Locate the cell with the specified text and output its (X, Y) center coordinate. 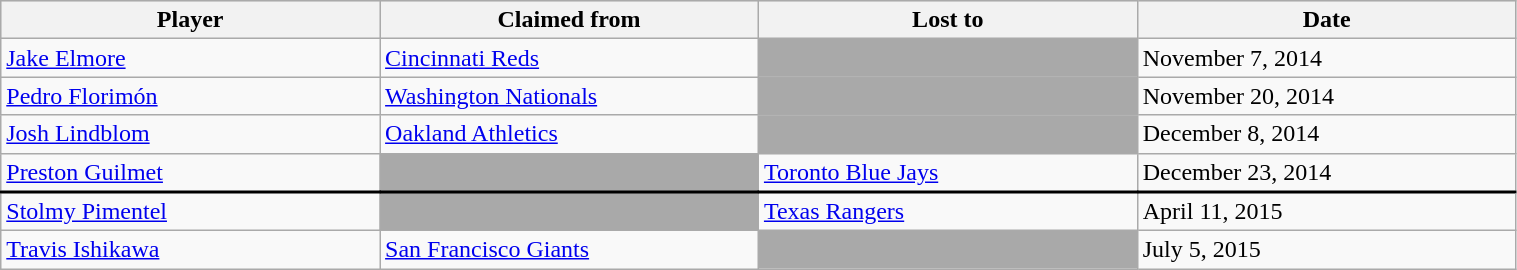
Josh Lindblom (190, 134)
Jake Elmore (190, 58)
Stolmy Pimentel (190, 212)
Date (1326, 20)
Player (190, 20)
Claimed from (570, 20)
Texas Rangers (948, 212)
Preston Guilmet (190, 172)
Pedro Florimón (190, 96)
Toronto Blue Jays (948, 172)
December 23, 2014 (1326, 172)
Cincinnati Reds (570, 58)
Travis Ishikawa (190, 250)
Lost to (948, 20)
December 8, 2014 (1326, 134)
April 11, 2015 (1326, 212)
Washington Nationals (570, 96)
November 7, 2014 (1326, 58)
July 5, 2015 (1326, 250)
November 20, 2014 (1326, 96)
San Francisco Giants (570, 250)
Oakland Athletics (570, 134)
